Detect which cell encompasses the target text, then output its (x, y) center coordinate. 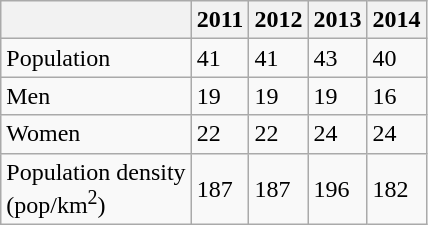
40 (396, 58)
Population density(pop/km2) (96, 189)
2011 (220, 20)
182 (396, 189)
2014 (396, 20)
Men (96, 96)
Women (96, 134)
16 (396, 96)
196 (338, 189)
43 (338, 58)
2012 (278, 20)
2013 (338, 20)
Population (96, 58)
